From the cell containing the given text, extract its center point as [X, Y] coordinate. 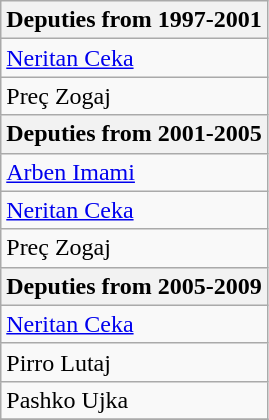
Pirro Lutaj [134, 362]
Deputies from 2001-2005 [134, 134]
Deputies from 1997-2001 [134, 20]
Pashko Ujka [134, 400]
Arben Imami [134, 172]
Deputies from 2005-2009 [134, 286]
